Output the (x, y) coordinate of the center of the cell containing the given text.  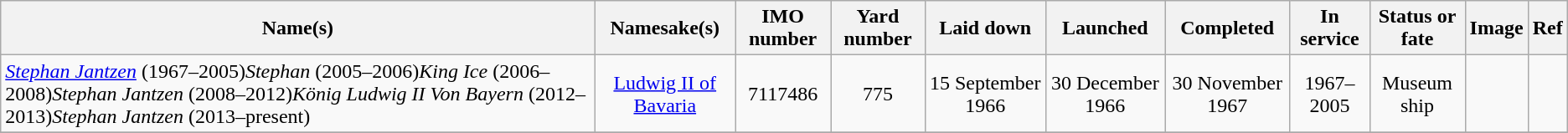
30 December 1966 (1105, 94)
Ludwig II of Bavaria (665, 94)
Image (1496, 28)
1967–2005 (1330, 94)
Name(s) (298, 28)
15 September 1966 (985, 94)
Laid down (985, 28)
In service (1330, 28)
Launched (1105, 28)
Yard number (878, 28)
Ref (1548, 28)
30 November 1967 (1228, 94)
Completed (1228, 28)
Namesake(s) (665, 28)
775 (878, 94)
Museum ship (1417, 94)
Status or fate (1417, 28)
7117486 (783, 94)
IMO number (783, 28)
